Return the (X, Y) coordinate for the center point of the cell that contains the specified text.  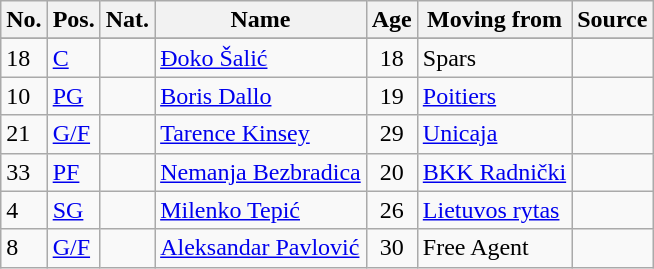
PG (74, 96)
21 (24, 134)
33 (24, 172)
4 (24, 210)
No. (24, 20)
Đoko Šalić (261, 58)
Pos. (74, 20)
30 (392, 248)
26 (392, 210)
Moving from (494, 20)
19 (392, 96)
Source (612, 20)
Age (392, 20)
Milenko Tepić (261, 210)
Boris Dallo (261, 96)
Unicaja (494, 134)
Nat. (127, 20)
C (74, 58)
Free Agent (494, 248)
Lietuvos rytas (494, 210)
20 (392, 172)
Spars (494, 58)
PF (74, 172)
BKK Radnički (494, 172)
SG (74, 210)
8 (24, 248)
Nemanja Bezbradica (261, 172)
Tarence Kinsey (261, 134)
10 (24, 96)
Aleksandar Pavlović (261, 248)
Poitiers (494, 96)
29 (392, 134)
Name (261, 20)
